Pinpoint the cell where the given text exists, returning its [X, Y] midpoint coordinate. 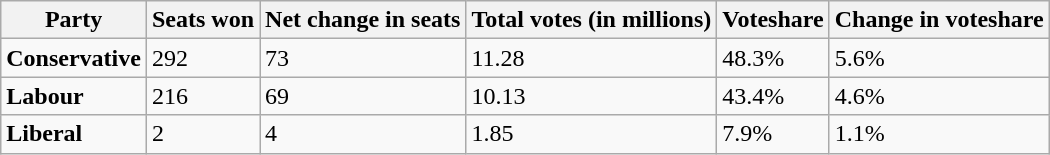
69 [363, 96]
11.28 [592, 58]
Party [74, 20]
216 [202, 96]
Net change in seats [363, 20]
1.85 [592, 134]
1.1% [939, 134]
Conservative [74, 58]
2 [202, 134]
Seats won [202, 20]
10.13 [592, 96]
4.6% [939, 96]
Labour [74, 96]
Liberal [74, 134]
7.9% [773, 134]
Change in voteshare [939, 20]
43.4% [773, 96]
5.6% [939, 58]
292 [202, 58]
73 [363, 58]
4 [363, 134]
Total votes (in millions) [592, 20]
48.3% [773, 58]
Voteshare [773, 20]
